Detect which cell encompasses the target text, then output its (X, Y) center coordinate. 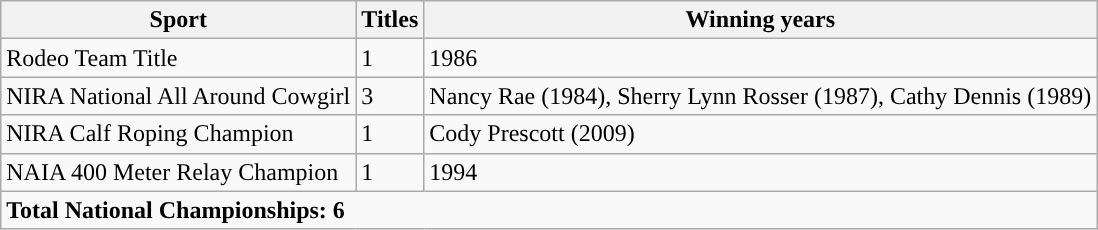
Cody Prescott (2009) (760, 134)
NIRA National All Around Cowgirl (178, 96)
Total National Championships: 6 (549, 210)
Rodeo Team Title (178, 58)
1986 (760, 58)
3 (390, 96)
Winning years (760, 20)
Titles (390, 20)
NIRA Calf Roping Champion (178, 134)
NAIA 400 Meter Relay Champion (178, 172)
Sport (178, 20)
1994 (760, 172)
Nancy Rae (1984), Sherry Lynn Rosser (1987), Cathy Dennis (1989) (760, 96)
